Detect which cell encompasses the target text, then output its (X, Y) center coordinate. 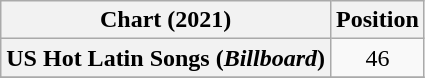
Chart (2021) (166, 20)
46 (378, 58)
Position (378, 20)
US Hot Latin Songs (Billboard) (166, 58)
